Output the [x, y] coordinate of the center of the cell containing the given text.  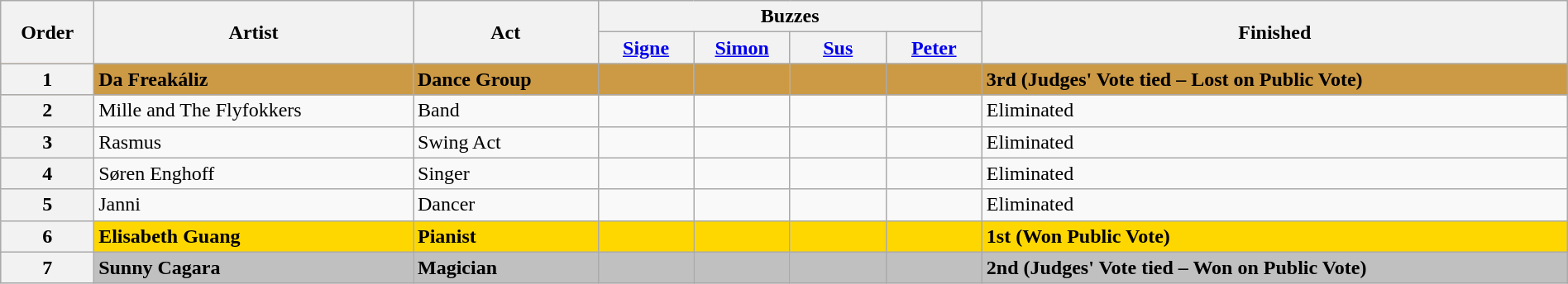
Artist [254, 32]
3rd (Judges' Vote tied – Lost on Public Vote) [1274, 79]
Peter [934, 48]
Singer [506, 173]
Mille and The Flyfokkers [254, 111]
Swing Act [506, 142]
Dance Group [506, 79]
Sunny Cagara [254, 267]
Dancer [506, 205]
5 [48, 205]
Simon [742, 48]
1 [48, 79]
Da Freakáliz [254, 79]
6 [48, 236]
Signe [646, 48]
Pianist [506, 236]
Order [48, 32]
4 [48, 173]
Act [506, 32]
Janni [254, 205]
1st (Won Public Vote) [1274, 236]
7 [48, 267]
Rasmus [254, 142]
Sus [838, 48]
Søren Enghoff [254, 173]
Band [506, 111]
Finished [1274, 32]
2 [48, 111]
3 [48, 142]
Buzzes [790, 17]
2nd (Judges' Vote tied – Won on Public Vote) [1274, 267]
Magician [506, 267]
Elisabeth Guang [254, 236]
